From the cell containing the given text, extract its center point as [x, y] coordinate. 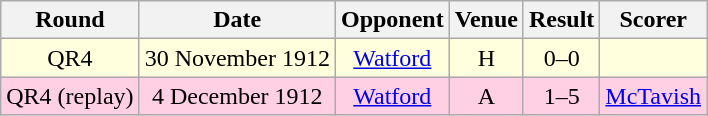
QR4 (replay) [70, 96]
QR4 [70, 58]
0–0 [561, 58]
McTavish [654, 96]
Venue [486, 20]
Scorer [654, 20]
4 December 1912 [237, 96]
30 November 1912 [237, 58]
A [486, 96]
1–5 [561, 96]
Result [561, 20]
H [486, 58]
Opponent [392, 20]
Round [70, 20]
Date [237, 20]
